Detect which cell encompasses the target text, then output its [x, y] center coordinate. 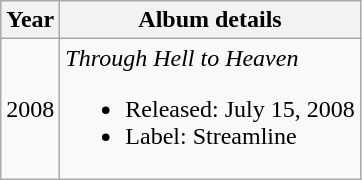
2008 [30, 109]
Album details [210, 20]
Through Hell to HeavenReleased: July 15, 2008Label: Streamline [210, 109]
Year [30, 20]
